Locate the cell with the specified text and output its [X, Y] center coordinate. 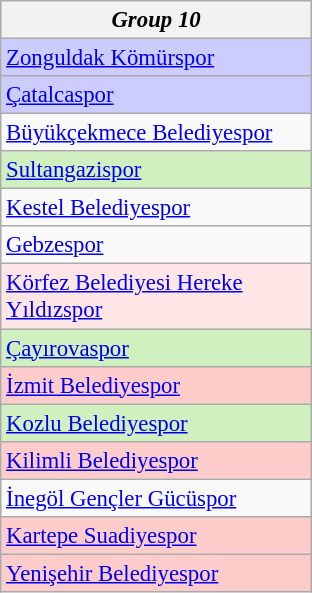
Gebzespor [156, 245]
Kilimli Belediyespor [156, 460]
Kozlu Belediyespor [156, 423]
İnegöl Gençler Gücüspor [156, 498]
Büyükçekmece Belediyespor [156, 133]
Kartepe Suadiyespor [156, 536]
Sultangazispor [156, 170]
Çayırovaspor [156, 348]
Yenişehir Belediyespor [156, 573]
Group 10 [156, 20]
İzmit Belediyespor [156, 385]
Zonguldak Kömürspor [156, 58]
Çatalcaspor [156, 95]
Körfez Belediyesi Hereke Yıldızspor [156, 296]
Kestel Belediyespor [156, 208]
